Extract the (X, Y) coordinate from the center of the cell holding the provided text.  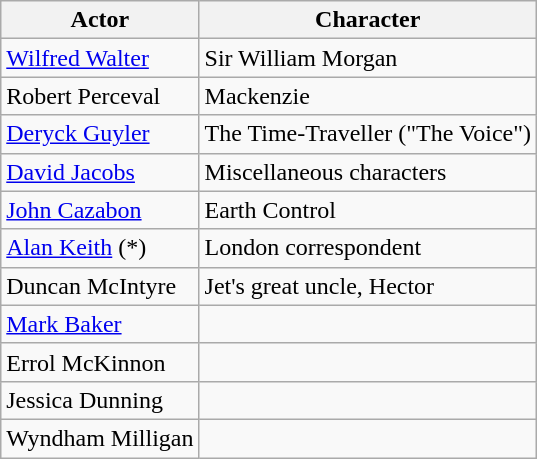
Robert Perceval (100, 96)
Mark Baker (100, 324)
Errol McKinnon (100, 362)
Earth Control (368, 210)
Mackenzie (368, 96)
Jessica Dunning (100, 400)
David Jacobs (100, 172)
Character (368, 20)
Deryck Guyler (100, 134)
Sir William Morgan (368, 58)
Actor (100, 20)
Jet's great uncle, Hector (368, 286)
London correspondent (368, 248)
The Time-Traveller ("The Voice") (368, 134)
Alan Keith (*) (100, 248)
Wilfred Walter (100, 58)
Wyndham Milligan (100, 438)
Duncan McIntyre (100, 286)
John Cazabon (100, 210)
Miscellaneous characters (368, 172)
